Extract the [X, Y] coordinate from the center of the cell holding the provided text.  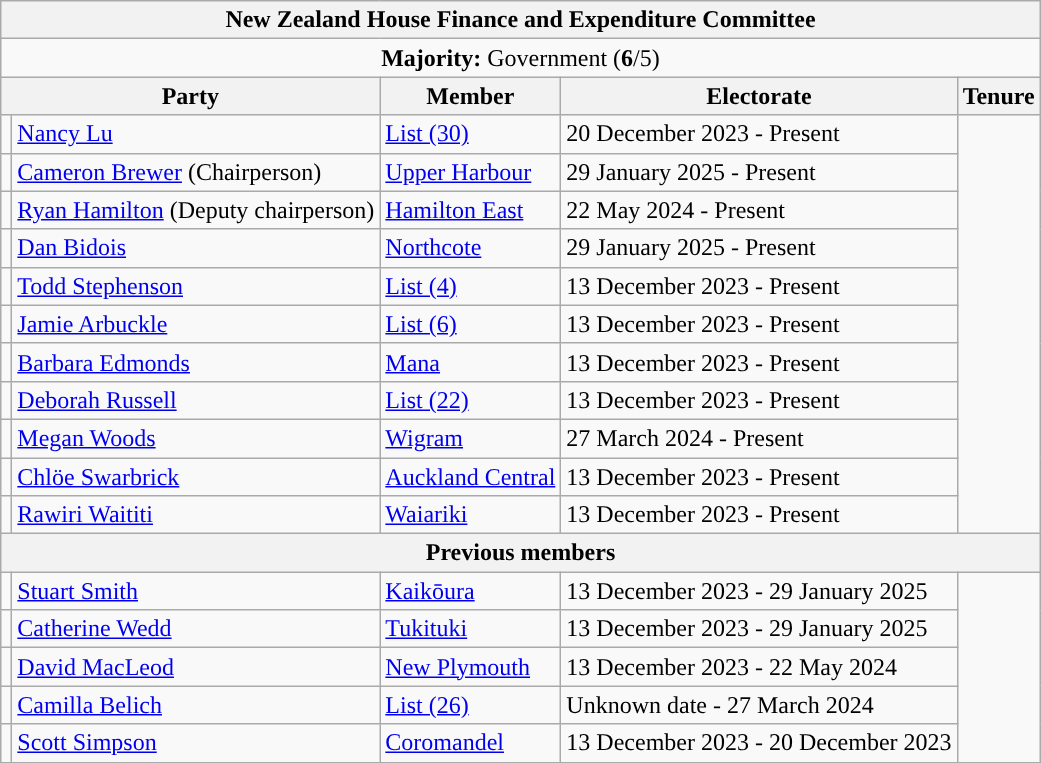
New Plymouth [470, 667]
Stuart Smith [196, 591]
Electorate [759, 96]
Camilla Belich [196, 705]
Todd Stephenson [196, 286]
27 March 2024 - Present [759, 438]
Deborah Russell [196, 400]
13 December 2023 - 22 May 2024 [759, 667]
Chlöe Swarbrick [196, 477]
Catherine Wedd [196, 629]
Coromandel [470, 743]
Tenure [998, 96]
List (22) [470, 400]
Megan Woods [196, 438]
Ryan Hamilton (Deputy chairperson) [196, 210]
Upper Harbour [470, 172]
List (30) [470, 134]
13 December 2023 - 20 December 2023 [759, 743]
Cameron Brewer (Chairperson) [196, 172]
Wigram [470, 438]
List (4) [470, 286]
Nancy Lu [196, 134]
Scott Simpson [196, 743]
Hamilton East [470, 210]
Jamie Arbuckle [196, 324]
List (6) [470, 324]
22 May 2024 - Present [759, 210]
Rawiri Waititi [196, 515]
Previous members [520, 553]
Majority: Government (6/5) [520, 58]
Unknown date - 27 March 2024 [759, 705]
Member [470, 96]
Tukituki [470, 629]
Barbara Edmonds [196, 362]
Mana [470, 362]
Dan Bidois [196, 248]
David MacLeod [196, 667]
New Zealand House Finance and Expenditure Committee [520, 20]
Party [190, 96]
Waiariki [470, 515]
Auckland Central [470, 477]
20 December 2023 - Present [759, 134]
List (26) [470, 705]
Northcote [470, 248]
Kaikōura [470, 591]
